Search for the cell housing the specified text and yield its [X, Y] center coordinate. 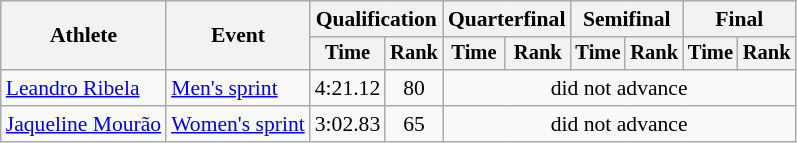
Athlete [84, 36]
65 [414, 124]
Qualification [376, 19]
4:21.12 [348, 88]
Semifinal [626, 19]
Quarterfinal [507, 19]
Leandro Ribela [84, 88]
80 [414, 88]
Event [238, 36]
Women's sprint [238, 124]
3:02.83 [348, 124]
Men's sprint [238, 88]
Jaqueline Mourão [84, 124]
Final [739, 19]
